Return the (X, Y) coordinate for the center point of the cell that contains the specified text.  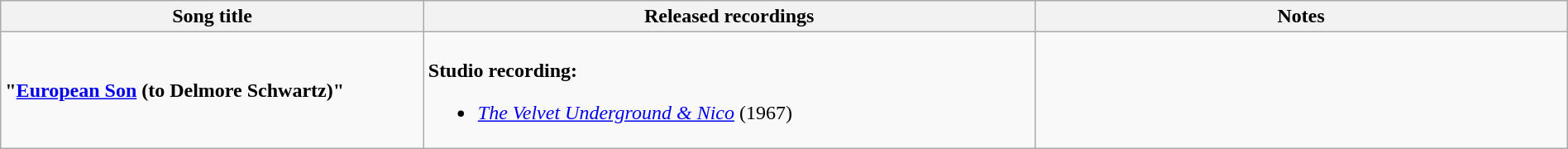
"European Son (to Delmore Schwartz)" (213, 90)
Released recordings (729, 17)
Notes (1301, 17)
Song title (213, 17)
Studio recording:The Velvet Underground & Nico (1967) (729, 90)
